Return [X, Y] of the center of cell containing provided text 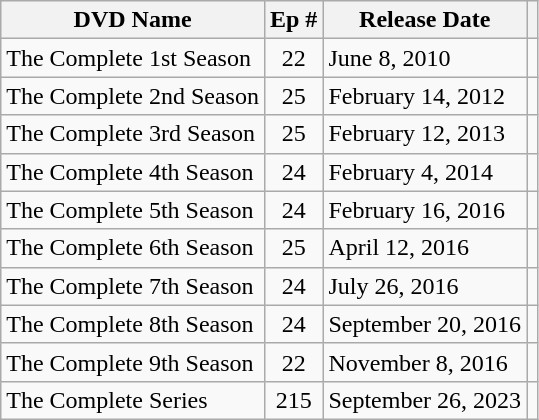
February 16, 2016 [425, 210]
June 8, 2010 [425, 58]
The Complete 2nd Season [133, 96]
215 [293, 400]
July 26, 2016 [425, 286]
The Complete 5th Season [133, 210]
The Complete 6th Season [133, 248]
February 4, 2014 [425, 172]
February 12, 2013 [425, 134]
DVD Name [133, 20]
The Complete 9th Season [133, 362]
The Complete 1st Season [133, 58]
The Complete 8th Season [133, 324]
The Complete 7th Season [133, 286]
Ep # [293, 20]
April 12, 2016 [425, 248]
February 14, 2012 [425, 96]
November 8, 2016 [425, 362]
The Complete 3rd Season [133, 134]
Release Date [425, 20]
September 20, 2016 [425, 324]
The Complete Series [133, 400]
September 26, 2023 [425, 400]
The Complete 4th Season [133, 172]
